For the text-containing cell, return its midpoint in [x, y] coordinate format. 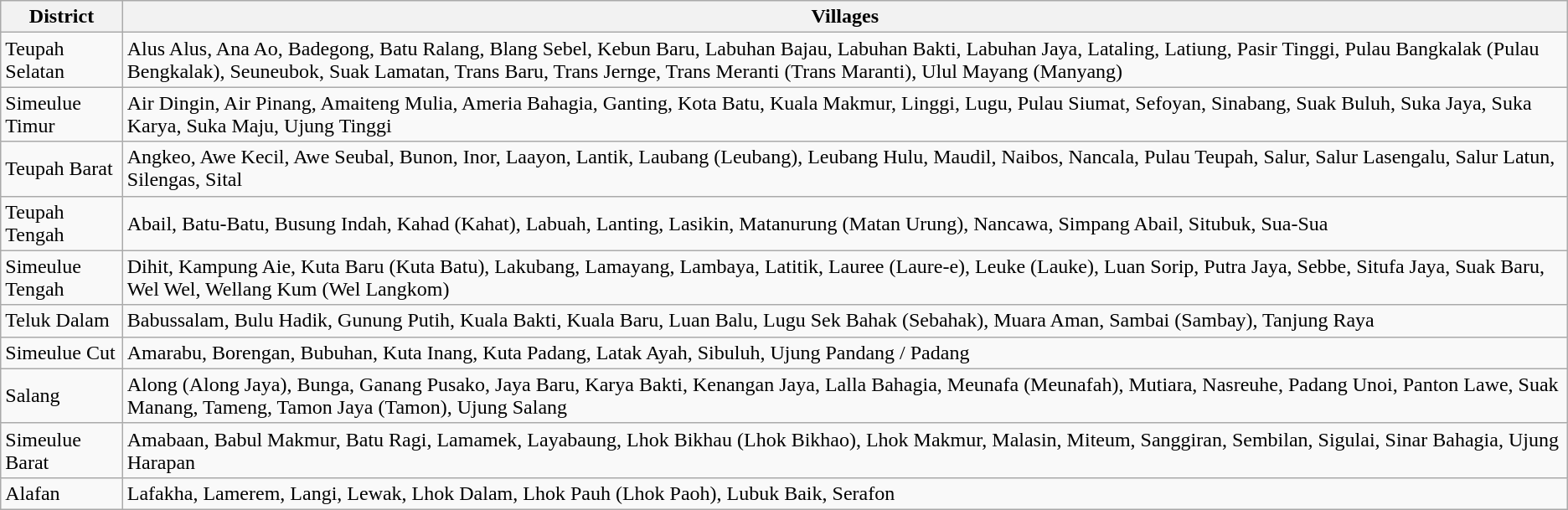
Lafakha, Lamerem, Langi, Lewak, Lhok Dalam, Lhok Pauh (Lhok Paoh), Lubuk Baik, Serafon [844, 493]
Amarabu, Borengan, Bubuhan, Kuta Inang, Kuta Padang, Latak Ayah, Sibuluh, Ujung Pandang / Padang [844, 353]
District [62, 17]
Simeulue Barat [62, 451]
Teupah Selatan [62, 60]
Teluk Dalam [62, 321]
Villages [844, 17]
Teupah Barat [62, 169]
Teupah Tengah [62, 223]
Simeulue Timur [62, 114]
Alafan [62, 493]
Salang [62, 395]
Simeulue Tengah [62, 278]
Simeulue Cut [62, 353]
Abail, Batu-Batu, Busung Indah, Kahad (Kahat), Labuah, Lanting, Lasikin, Matanurung (Matan Urung), Nancawa, Simpang Abail, Situbuk, Sua-Sua [844, 223]
Babussalam, Bulu Hadik, Gunung Putih, Kuala Bakti, Kuala Baru, Luan Balu, Lugu Sek Bahak (Sebahak), Muara Aman, Sambai (Sambay), Tanjung Raya [844, 321]
